Output the [x, y] coordinate of the center of the cell containing the given text.  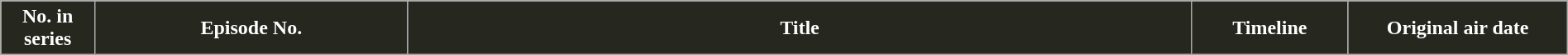
No. in series [48, 28]
Original air date [1457, 28]
Episode No. [251, 28]
Title [799, 28]
Timeline [1270, 28]
